Detect which cell encompasses the target text, then output its [X, Y] center coordinate. 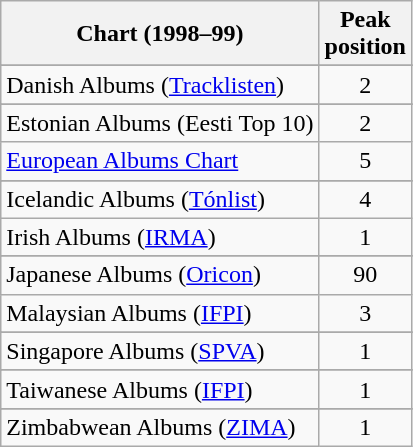
4 [365, 199]
European Albums Chart [160, 161]
Danish Albums (Tracklisten) [160, 85]
5 [365, 161]
90 [365, 275]
Singapore Albums (SPVA) [160, 351]
Taiwanese Albums (IFPI) [160, 389]
Irish Albums (IRMA) [160, 237]
Estonian Albums (Eesti Top 10) [160, 123]
Zimbabwean Albums (ZIMA) [160, 427]
Japanese Albums (Oricon) [160, 275]
3 [365, 313]
Peakposition [365, 34]
Chart (1998–99) [160, 34]
Malaysian Albums (IFPI) [160, 313]
Icelandic Albums (Tónlist) [160, 199]
